Capture the cell that displays the provided text and extract its (X, Y) central coordinate. 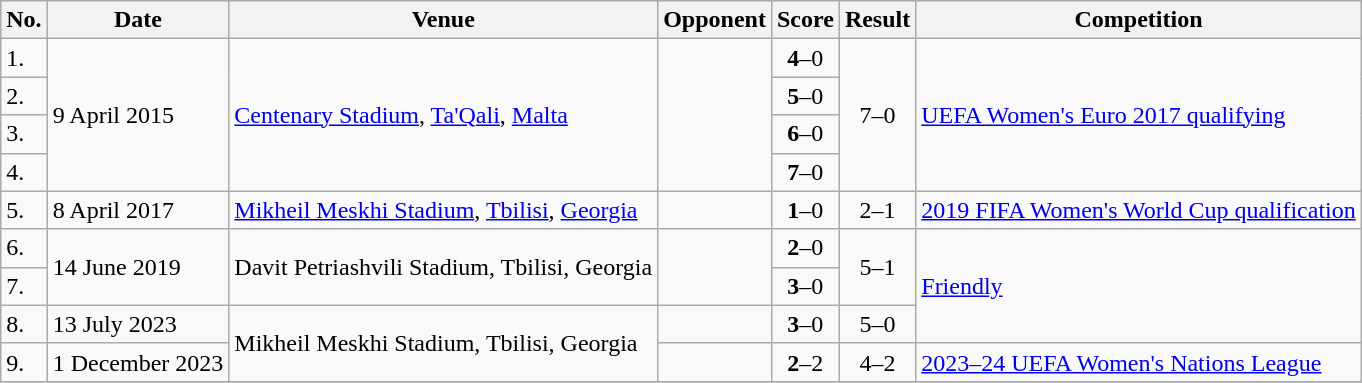
Davit Petriashvili Stadium, Tbilisi, Georgia (444, 267)
2–1 (877, 210)
4–2 (877, 362)
3. (24, 134)
2019 FIFA Women's World Cup qualification (1139, 210)
2–0 (805, 248)
1. (24, 58)
Competition (1139, 20)
5–1 (877, 267)
13 July 2023 (138, 324)
5. (24, 210)
4. (24, 172)
1–0 (805, 210)
Opponent (715, 20)
Date (138, 20)
No. (24, 20)
7. (24, 286)
1 December 2023 (138, 362)
14 June 2019 (138, 267)
4–0 (805, 58)
2. (24, 96)
6. (24, 248)
Venue (444, 20)
Result (877, 20)
9 April 2015 (138, 115)
Friendly (1139, 286)
8 April 2017 (138, 210)
2–2 (805, 362)
8. (24, 324)
2023–24 UEFA Women's Nations League (1139, 362)
UEFA Women's Euro 2017 qualifying (1139, 115)
Score (805, 20)
9. (24, 362)
Centenary Stadium, Ta'Qali, Malta (444, 115)
6–0 (805, 134)
